Capture the cell that displays the provided text and extract its [X, Y] central coordinate. 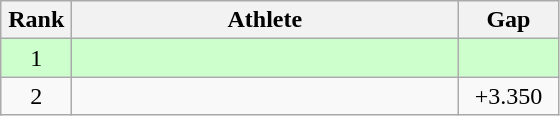
Gap [508, 20]
Athlete [265, 20]
1 [36, 58]
2 [36, 96]
+3.350 [508, 96]
Rank [36, 20]
